Find where the given text appears and provide that cell's center as [X, Y] coordinate. 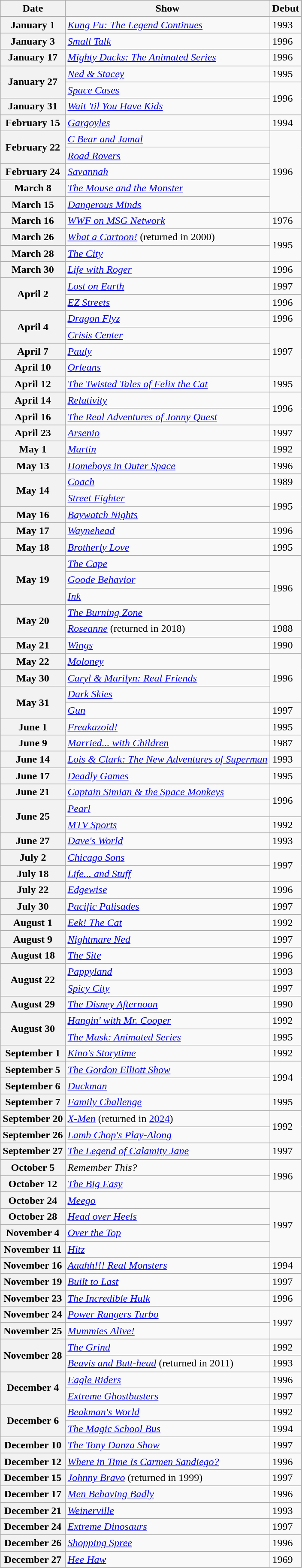
April 16 [33, 416]
July 18 [33, 874]
December 21 [33, 1510]
Caryl & Marilyn: Real Friends [167, 678]
March 30 [33, 270]
September 27 [33, 1151]
September 6 [33, 1086]
December 12 [33, 1461]
The Cape [167, 564]
Roseanne (returned in 2018) [167, 629]
Mighty Ducks: The Animated Series [167, 57]
X-Men (returned in 2024) [167, 1119]
Crisis Center [167, 335]
The City [167, 253]
The Burning Zone [167, 612]
Ned & Stacey [167, 74]
May 22 [33, 661]
August 9 [33, 939]
What a Cartoon! (returned in 2000) [167, 237]
May 16 [33, 515]
Chicago Sons [167, 857]
May 20 [33, 621]
January 3 [33, 41]
Waynehead [167, 531]
The Real Adventures of Jonny Quest [167, 416]
Show [167, 9]
The Site [167, 955]
Extreme Dinosaurs [167, 1527]
Lois & Clark: The New Adventures of Superman [167, 760]
August 29 [33, 1004]
Duckman [167, 1086]
Meego [167, 1200]
Wait 'til You Have Kids [167, 106]
The Mask: Animated Series [167, 1037]
May 18 [33, 547]
Ink [167, 596]
July 2 [33, 857]
July 30 [33, 906]
Hangin' with Mr. Cooper [167, 1021]
The Big Easy [167, 1184]
Life... and Stuff [167, 874]
December 27 [33, 1559]
Martin [167, 449]
Pappyland [167, 971]
April 12 [33, 384]
October 12 [33, 1184]
1988 [286, 629]
EZ Streets [167, 302]
January 31 [33, 106]
The Twisted Tales of Felix the Cat [167, 384]
January 17 [33, 57]
August 18 [33, 955]
Relativity [167, 400]
Married... with Children [167, 743]
Built to Last [167, 1282]
Kino's Storytime [167, 1053]
Mummies Alive! [167, 1331]
Head over Heels [167, 1216]
June 21 [33, 792]
Moloney [167, 661]
September 20 [33, 1119]
April 23 [33, 433]
November 16 [33, 1266]
November 19 [33, 1282]
Remember This? [167, 1167]
March 28 [33, 253]
November 4 [33, 1233]
March 26 [33, 237]
Dangerous Minds [167, 205]
Savannah [167, 172]
1987 [286, 743]
May 21 [33, 645]
WWF on MSG Network [167, 221]
March 15 [33, 205]
May 14 [33, 490]
Weinerville [167, 1510]
Gun [167, 710]
September 26 [33, 1135]
Street Fighter [167, 498]
Hee Haw [167, 1559]
Eagle Riders [167, 1380]
Dragon Flyz [167, 319]
Coach [167, 482]
May 17 [33, 531]
Edgewise [167, 890]
Men Behaving Badly [167, 1494]
November 11 [33, 1249]
Nightmare Ned [167, 939]
Kung Fu: The Legend Continues [167, 25]
Extreme Ghostbusters [167, 1396]
Captain Simian & the Space Monkeys [167, 792]
MTV Sports [167, 825]
December 6 [33, 1420]
Brotherly Love [167, 547]
June 27 [33, 841]
Aaahh!!! Real Monsters [167, 1266]
December 17 [33, 1494]
The Magic School Bus [167, 1429]
C Bear and Jamal [167, 139]
1969 [286, 1559]
Dark Skies [167, 694]
May 13 [33, 465]
February 15 [33, 123]
Pauly [167, 351]
Lost on Earth [167, 286]
October 24 [33, 1200]
April 2 [33, 294]
Space Cases [167, 90]
May 30 [33, 678]
November 25 [33, 1331]
June 1 [33, 727]
Orleans [167, 368]
Eek! The Cat [167, 923]
December 26 [33, 1543]
December 15 [33, 1478]
Spicy City [167, 988]
September 7 [33, 1102]
1976 [286, 221]
October 28 [33, 1216]
Shopping Spree [167, 1543]
Freakazoid! [167, 727]
December 4 [33, 1388]
Life with Roger [167, 270]
Beavis and Butt-head (returned in 2011) [167, 1363]
Family Challenge [167, 1102]
Homeboys in Outer Space [167, 465]
December 10 [33, 1445]
Gargoyles [167, 123]
The Tony Danza Show [167, 1445]
March 16 [33, 221]
June 25 [33, 817]
Pearl [167, 808]
December 24 [33, 1527]
The Incredible Hulk [167, 1298]
November 24 [33, 1315]
May 19 [33, 580]
Deadly Games [167, 776]
January 27 [33, 82]
The Disney Afternoon [167, 1004]
Johnny Bravo (returned in 1999) [167, 1478]
The Mouse and the Monster [167, 188]
Power Rangers Turbo [167, 1315]
April 4 [33, 327]
June 9 [33, 743]
November 23 [33, 1298]
June 14 [33, 760]
1989 [286, 482]
Baywatch Nights [167, 515]
April 7 [33, 351]
May 31 [33, 702]
March 8 [33, 188]
August 30 [33, 1029]
January 1 [33, 25]
July 22 [33, 890]
September 5 [33, 1070]
April 14 [33, 400]
Debut [286, 9]
February 24 [33, 172]
August 1 [33, 923]
Where in Time Is Carmen Sandiego? [167, 1461]
Lamb Chop's Play-Along [167, 1135]
May 1 [33, 449]
The Legend of Calamity Jane [167, 1151]
The Gordon Elliott Show [167, 1070]
Beakman's World [167, 1412]
June 17 [33, 776]
August 22 [33, 980]
October 5 [33, 1167]
April 10 [33, 368]
The Grind [167, 1347]
Dave's World [167, 841]
Hitz [167, 1249]
Road Rovers [167, 155]
Pacific Palisades [167, 906]
Goode Behavior [167, 580]
November 28 [33, 1355]
Over the Top [167, 1233]
Small Talk [167, 41]
Wings [167, 645]
Arsenio [167, 433]
September 1 [33, 1053]
Date [33, 9]
February 22 [33, 147]
